Identify which cell holds the provided text, then report its (x, y) central coordinate. 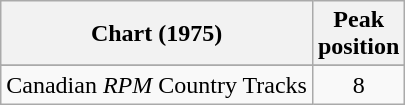
Canadian RPM Country Tracks (157, 85)
8 (358, 85)
Chart (1975) (157, 34)
Peakposition (358, 34)
